Scan for the cell matching the given text and deliver its [x, y] coordinate at center. 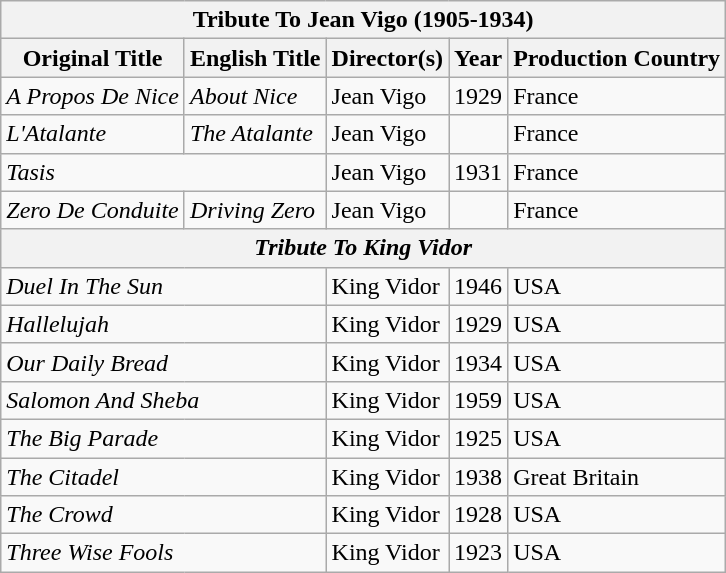
Tasis [164, 172]
L'Atalante [93, 134]
Director(s) [388, 58]
Year [478, 58]
1938 [478, 477]
Three Wise Fools [164, 553]
A Propos De Nice [93, 96]
English Title [255, 58]
Driving Zero [255, 210]
Great Britain [617, 477]
Tribute To King Vidor [364, 248]
1946 [478, 286]
1928 [478, 515]
1931 [478, 172]
The Citadel [164, 477]
The Crowd [164, 515]
1959 [478, 400]
1925 [478, 438]
Zero De Conduite [93, 210]
Tribute To Jean Vigo (1905-1934) [364, 20]
1934 [478, 362]
Original Title [93, 58]
Hallelujah [164, 324]
The Atalante [255, 134]
The Big Parade [164, 438]
Our Daily Bread [164, 362]
About Nice [255, 96]
Duel In The Sun [164, 286]
Production Country [617, 58]
Salomon And Sheba [164, 400]
1923 [478, 553]
